Output the [x, y] coordinate of the center of the cell containing the given text.  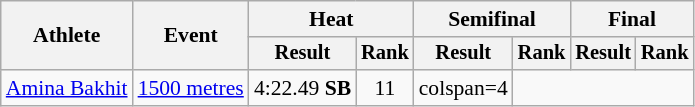
1500 metres [191, 88]
Athlete [67, 36]
4:22.49 SB [302, 88]
Event [191, 36]
colspan=4 [464, 88]
Amina Bakhit [67, 88]
Semifinal [492, 19]
11 [385, 88]
Heat [332, 19]
Final [632, 19]
